Provide the [x, y] coordinate of the cell's center where the given text is located.  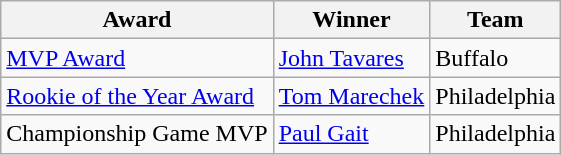
Team [496, 20]
MVP Award [137, 58]
Paul Gait [352, 134]
Championship Game MVP [137, 134]
Tom Marechek [352, 96]
Buffalo [496, 58]
John Tavares [352, 58]
Award [137, 20]
Winner [352, 20]
Rookie of the Year Award [137, 96]
